Scan for the cell matching the given text and deliver its (x, y) coordinate at center. 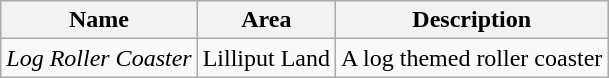
Name (99, 20)
A log themed roller coaster (472, 58)
Log Roller Coaster (99, 58)
Lilliput Land (266, 58)
Area (266, 20)
Description (472, 20)
